Locate the cell with the specified text and output its (X, Y) center coordinate. 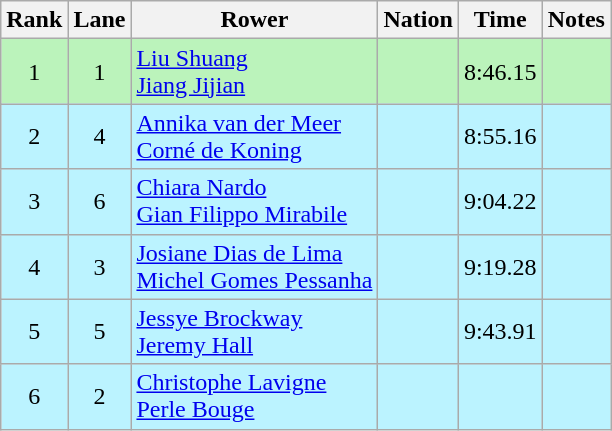
Josiane Dias de LimaMichel Gomes Pessanha (254, 266)
Notes (576, 20)
Nation (418, 20)
9:19.28 (500, 266)
Lane (100, 20)
8:46.15 (500, 72)
8:55.16 (500, 136)
9:43.91 (500, 332)
9:04.22 (500, 202)
Chiara NardoGian Filippo Mirabile (254, 202)
Annika van der MeerCorné de Koning (254, 136)
Liu ShuangJiang Jijian (254, 72)
Jessye BrockwayJeremy Hall (254, 332)
Time (500, 20)
Rower (254, 20)
Rank (34, 20)
Christophe LavignePerle Bouge (254, 396)
